Locate the cell with the specified text and output its [X, Y] center coordinate. 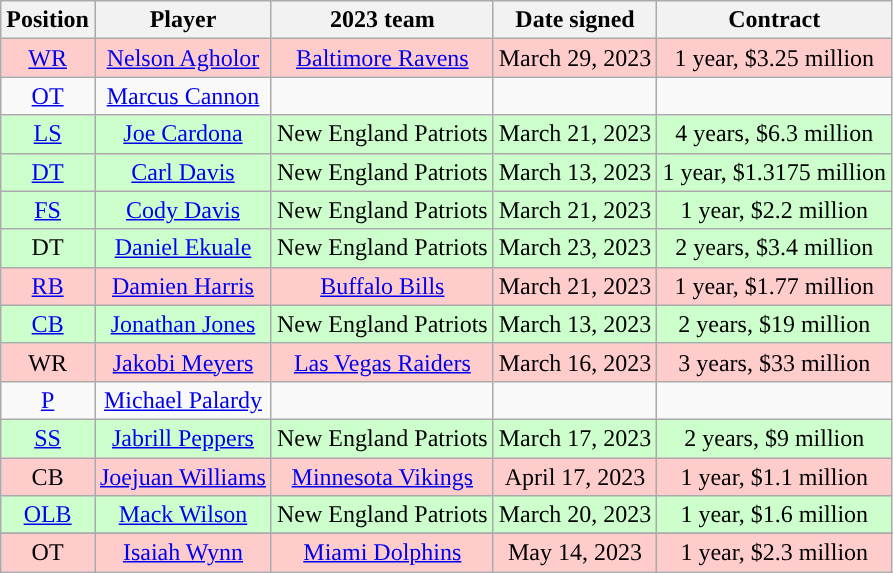
LS [48, 134]
Jabrill Peppers [182, 438]
Carl Davis [182, 172]
Position [48, 20]
Daniel Ekuale [182, 248]
Damien Harris [182, 286]
Player [182, 20]
1 year, $3.25 million [774, 58]
Baltimore Ravens [382, 58]
RB [48, 286]
Miami Dolphins [382, 553]
3 years, $33 million [774, 362]
Date signed [575, 20]
Michael Palardy [182, 400]
Nelson Agholor [182, 58]
Isaiah Wynn [182, 553]
Jonathan Jones [182, 324]
1 year, $1.3175 million [774, 172]
1 year, $2.3 million [774, 553]
March 23, 2023 [575, 248]
March 29, 2023 [575, 58]
May 14, 2023 [575, 553]
Mack Wilson [182, 515]
Las Vegas Raiders [382, 362]
2 years, $19 million [774, 324]
Buffalo Bills [382, 286]
1 year, $1.6 million [774, 515]
March 16, 2023 [575, 362]
Joe Cardona [182, 134]
Marcus Cannon [182, 96]
1 year, $1.77 million [774, 286]
Minnesota Vikings [382, 477]
Jakobi Meyers [182, 362]
2023 team [382, 20]
2 years, $3.4 million [774, 248]
Cody Davis [182, 210]
4 years, $6.3 million [774, 134]
P [48, 400]
March 17, 2023 [575, 438]
March 20, 2023 [575, 515]
SS [48, 438]
1 year, $2.2 million [774, 210]
OLB [48, 515]
Joejuan Williams [182, 477]
FS [48, 210]
2 years, $9 million [774, 438]
April 17, 2023 [575, 477]
1 year, $1.1 million [774, 477]
Contract [774, 20]
